Determine the [x, y] coordinate at the center of the cell enclosing the given text.  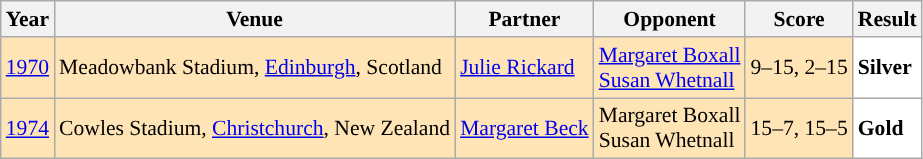
15–7, 15–5 [798, 128]
Gold [888, 128]
Partner [524, 19]
9–15, 2–15 [798, 68]
Meadowbank Stadium, Edinburgh, Scotland [254, 68]
Year [28, 19]
1974 [28, 128]
1970 [28, 68]
Silver [888, 68]
Score [798, 19]
Opponent [670, 19]
Julie Rickard [524, 68]
Result [888, 19]
Margaret Beck [524, 128]
Cowles Stadium, Christchurch, New Zealand [254, 128]
Venue [254, 19]
